Pinpoint the cell where the given text exists, returning its (x, y) midpoint coordinate. 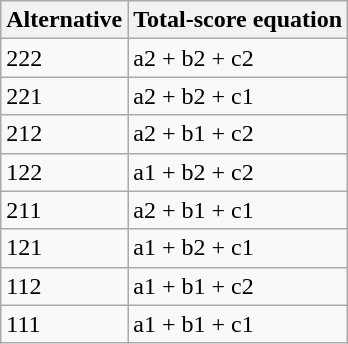
121 (64, 248)
212 (64, 134)
Alternative (64, 20)
a2 + b2 + c1 (238, 96)
a1 + b1 + c1 (238, 324)
a1 + b2 + c2 (238, 172)
a1 + b2 + c1 (238, 248)
a2 + b2 + c2 (238, 58)
Total-score equation (238, 20)
122 (64, 172)
221 (64, 96)
112 (64, 286)
222 (64, 58)
111 (64, 324)
a1 + b1 + c2 (238, 286)
a2 + b1 + c1 (238, 210)
211 (64, 210)
a2 + b1 + c2 (238, 134)
